Scan for the cell matching the given text and deliver its [x, y] coordinate at center. 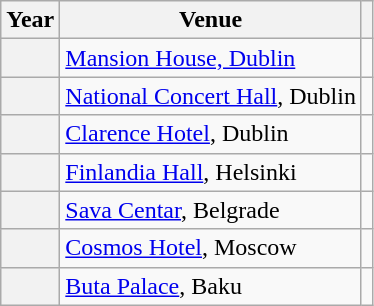
Cosmos Hotel, Moscow [211, 248]
Sava Centar, Belgrade [211, 210]
Mansion House, Dublin [211, 58]
Buta Palace, Baku [211, 286]
Venue [211, 20]
Year [30, 20]
National Concert Hall, Dublin [211, 96]
Clarence Hotel, Dublin [211, 134]
Finlandia Hall, Helsinki [211, 172]
